Output the (X, Y) coordinate of the center of the cell containing the given text.  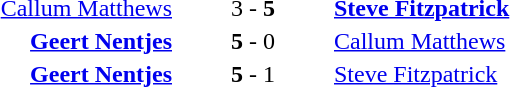
5 - 0 (252, 41)
